Return the [X, Y] coordinate for the center point of the cell that contains the specified text.  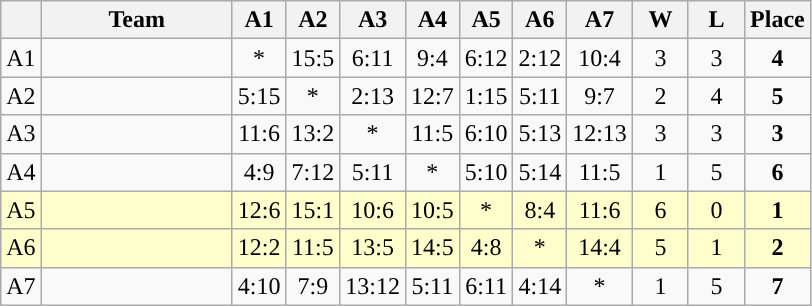
12:6 [259, 210]
13:12 [373, 286]
10:6 [373, 210]
13:2 [313, 134]
9:7 [600, 96]
10:5 [432, 210]
4:8 [486, 248]
8:4 [540, 210]
1:15 [486, 96]
13:5 [373, 248]
5:15 [259, 96]
0 [716, 210]
5:10 [486, 172]
Team [136, 20]
7 [778, 286]
12:7 [432, 96]
6:12 [486, 58]
10:4 [600, 58]
4:9 [259, 172]
15:5 [313, 58]
W [660, 20]
12:2 [259, 248]
14:4 [600, 248]
5:13 [540, 134]
12:13 [600, 134]
7:12 [313, 172]
4:14 [540, 286]
15:1 [313, 210]
2:12 [540, 58]
L [716, 20]
4:10 [259, 286]
Place [778, 20]
6:10 [486, 134]
5:14 [540, 172]
7:9 [313, 286]
14:5 [432, 248]
2:13 [373, 96]
9:4 [432, 58]
